Capture the cell that displays the provided text and extract its [X, Y] central coordinate. 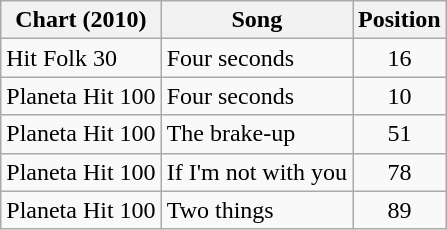
10 [399, 96]
89 [399, 210]
Song [256, 20]
If I'm not with you [256, 172]
The brake-up [256, 134]
Position [399, 20]
16 [399, 58]
Hit Folk 30 [81, 58]
Two things [256, 210]
78 [399, 172]
Chart (2010) [81, 20]
51 [399, 134]
